Provide the [X, Y] coordinate of the cell's center where the given text is located.  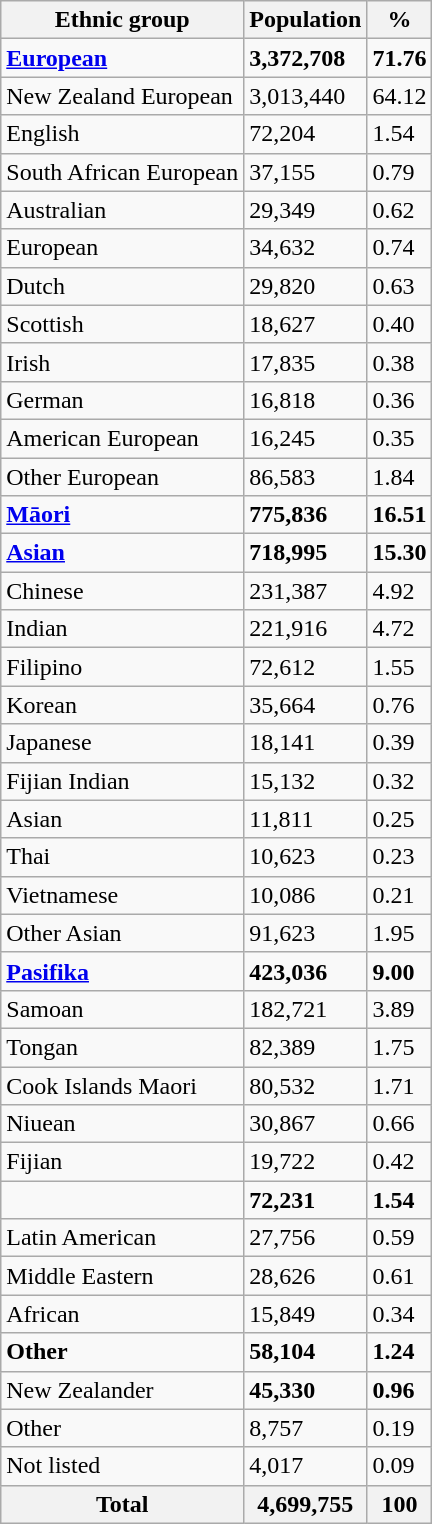
9.00 [400, 971]
16.51 [400, 515]
27,756 [306, 1238]
Samoan [122, 1009]
45,330 [306, 1390]
0.96 [400, 1390]
Thai [122, 857]
15,849 [306, 1314]
Vietnamese [122, 895]
Cook Islands Maori [122, 1085]
African [122, 1314]
1.71 [400, 1085]
10,623 [306, 857]
0.42 [400, 1162]
72,204 [306, 134]
Australian [122, 210]
72,231 [306, 1200]
0.21 [400, 895]
4,699,755 [306, 1504]
0.09 [400, 1466]
4,017 [306, 1466]
Total [122, 1504]
Other Asian [122, 933]
Filipino [122, 667]
1.75 [400, 1047]
Ethnic group [122, 20]
3.89 [400, 1009]
3,372,708 [306, 58]
New Zealand European [122, 96]
Tongan [122, 1047]
18,141 [306, 743]
Irish [122, 362]
Māori [122, 515]
16,818 [306, 400]
29,820 [306, 286]
64.12 [400, 96]
Fijian Indian [122, 781]
0.66 [400, 1124]
15,132 [306, 781]
0.35 [400, 438]
0.76 [400, 705]
8,757 [306, 1428]
0.62 [400, 210]
58,104 [306, 1352]
0.36 [400, 400]
11,811 [306, 819]
30,867 [306, 1124]
775,836 [306, 515]
1.95 [400, 933]
Dutch [122, 286]
Japanese [122, 743]
100 [400, 1504]
Niuean [122, 1124]
4.92 [400, 591]
29,349 [306, 210]
82,389 [306, 1047]
0.59 [400, 1238]
718,995 [306, 553]
0.39 [400, 743]
16,245 [306, 438]
Population [306, 20]
72,612 [306, 667]
German [122, 400]
34,632 [306, 248]
1.24 [400, 1352]
Other European [122, 477]
86,583 [306, 477]
17,835 [306, 362]
4.72 [400, 629]
231,387 [306, 591]
Fijian [122, 1162]
15.30 [400, 553]
0.74 [400, 248]
0.79 [400, 172]
Latin American [122, 1238]
0.25 [400, 819]
221,916 [306, 629]
Scottish [122, 324]
1.55 [400, 667]
New Zealander [122, 1390]
71.76 [400, 58]
35,664 [306, 705]
0.38 [400, 362]
423,036 [306, 971]
91,623 [306, 933]
Chinese [122, 591]
English [122, 134]
0.63 [400, 286]
3,013,440 [306, 96]
% [400, 20]
0.23 [400, 857]
Pasifika [122, 971]
Middle Eastern [122, 1276]
1.84 [400, 477]
0.34 [400, 1314]
18,627 [306, 324]
19,722 [306, 1162]
0.19 [400, 1428]
Korean [122, 705]
182,721 [306, 1009]
0.32 [400, 781]
South African European [122, 172]
37,155 [306, 172]
Not listed [122, 1466]
0.61 [400, 1276]
10,086 [306, 895]
Indian [122, 629]
28,626 [306, 1276]
American European [122, 438]
80,532 [306, 1085]
0.40 [400, 324]
